Identify which cell holds the provided text, then report its [X, Y] central coordinate. 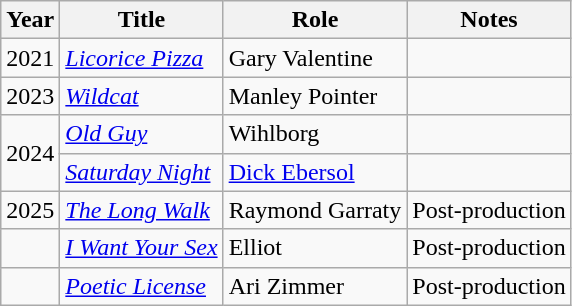
2025 [30, 210]
Saturday Night [142, 172]
Wildcat [142, 96]
Ari Zimmer [315, 286]
Gary Valentine [315, 58]
Old Guy [142, 134]
Elliot [315, 248]
Raymond Garraty [315, 210]
Poetic License [142, 286]
I Want Your Sex [142, 248]
Title [142, 20]
Licorice Pizza [142, 58]
Wihlborg [315, 134]
Dick Ebersol [315, 172]
2024 [30, 153]
Role [315, 20]
Year [30, 20]
2023 [30, 96]
The Long Walk [142, 210]
Manley Pointer [315, 96]
2021 [30, 58]
Notes [489, 20]
